Locate the cell with the specified text and output its [x, y] center coordinate. 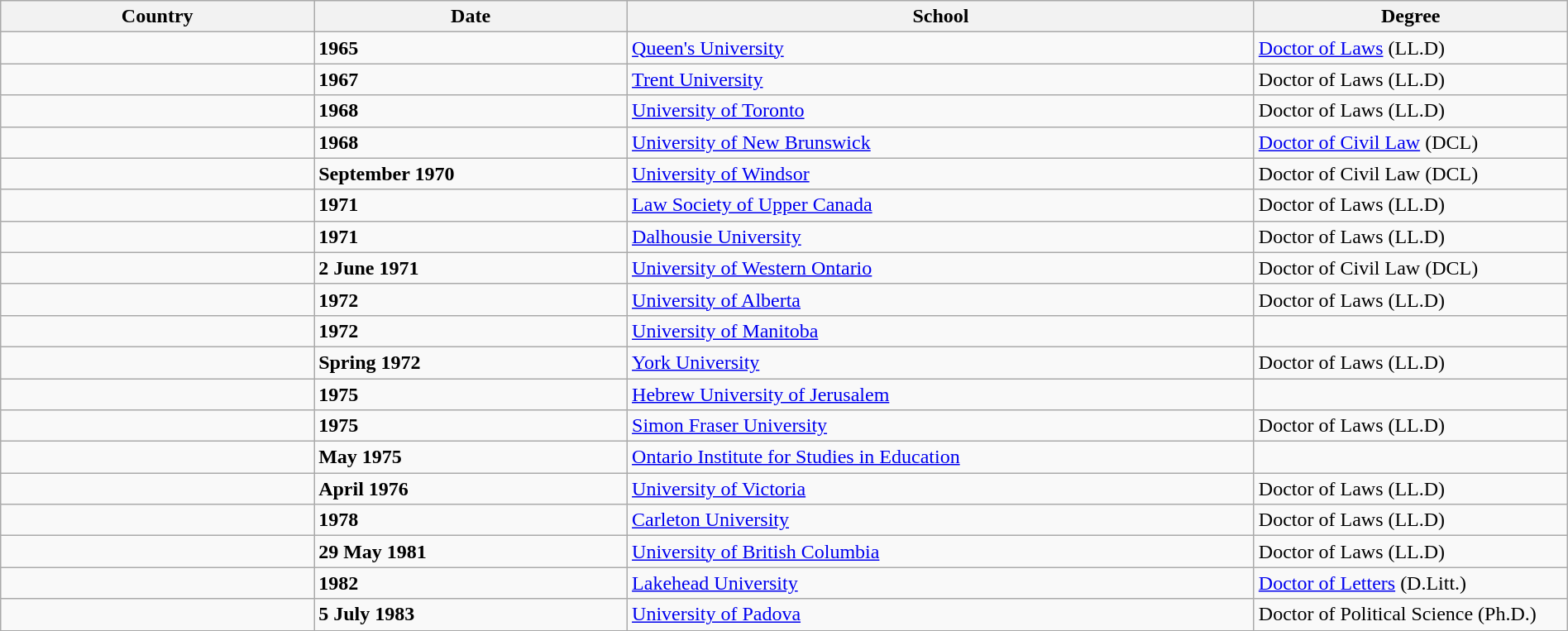
Spring 1972 [471, 362]
Lakehead University [941, 583]
April 1976 [471, 489]
University of Toronto [941, 111]
University of Manitoba [941, 331]
1965 [471, 48]
September 1970 [471, 174]
Doctor of Letters (D.Litt.) [1411, 583]
Degree [1411, 17]
2 June 1971 [471, 268]
1967 [471, 79]
May 1975 [471, 457]
University of Padova [941, 614]
Hebrew University of Jerusalem [941, 394]
Country [157, 17]
Simon Fraser University [941, 426]
Law Society of Upper Canada [941, 205]
York University [941, 362]
Doctor of Political Science (Ph.D.) [1411, 614]
School [941, 17]
Carleton University [941, 520]
Dalhousie University [941, 237]
University of Victoria [941, 489]
University of New Brunswick [941, 142]
University of Alberta [941, 299]
1978 [471, 520]
Trent University [941, 79]
Ontario Institute for Studies in Education [941, 457]
Queen's University [941, 48]
29 May 1981 [471, 552]
University of British Columbia [941, 552]
University of Windsor [941, 174]
University of Western Ontario [941, 268]
5 July 1983 [471, 614]
Date [471, 17]
1982 [471, 583]
